From the cell containing the given text, extract its center point as (x, y) coordinate. 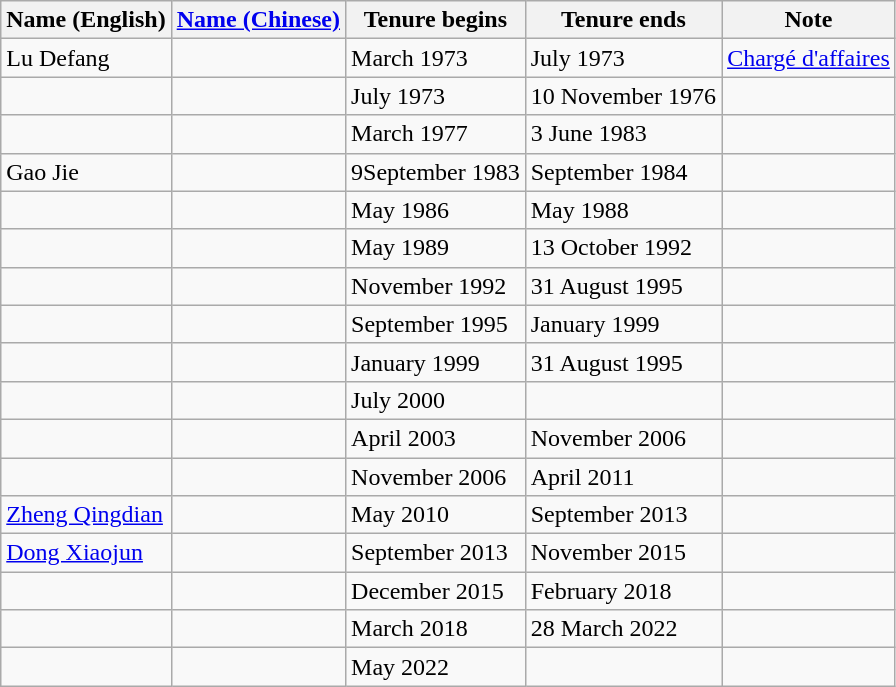
Name (English) (86, 20)
Zheng Qingdian (86, 515)
November 1992 (436, 286)
13 October 1992 (623, 248)
March 1973 (436, 58)
9September 1983 (436, 172)
May 2010 (436, 515)
Tenure begins (436, 20)
September 1995 (436, 324)
3 June 1983 (623, 134)
Note (809, 20)
Lu Defang (86, 58)
May 1989 (436, 248)
Chargé d'affaires (809, 58)
September 1984 (623, 172)
July 2000 (436, 400)
April 2011 (623, 477)
February 2018 (623, 591)
November 2015 (623, 553)
28 March 2022 (623, 629)
May 2022 (436, 667)
April 2003 (436, 438)
Gao Jie (86, 172)
Tenure ends (623, 20)
March 2018 (436, 629)
December 2015 (436, 591)
May 1986 (436, 210)
March 1977 (436, 134)
May 1988 (623, 210)
Name (Chinese) (258, 20)
Dong Xiaojun (86, 553)
10 November 1976 (623, 96)
